Scan for the cell matching the given text and deliver its [X, Y] coordinate at center. 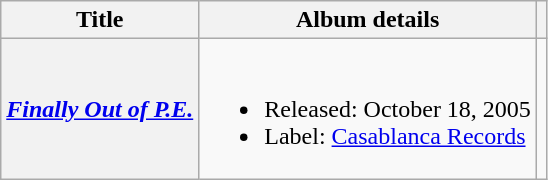
Released: October 18, 2005Label: Casablanca Records [368, 109]
Album details [368, 20]
Finally Out of P.E. [100, 109]
Title [100, 20]
